Extract the (X, Y) coordinate from the center of the cell holding the provided text.  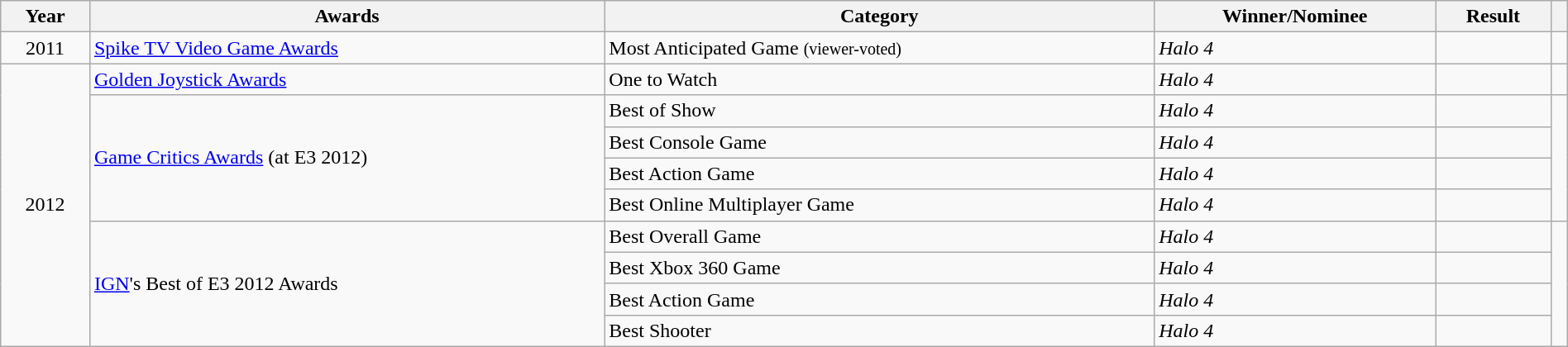
Year (45, 17)
2011 (45, 48)
Best Shooter (880, 330)
One to Watch (880, 79)
Game Critics Awards (at E3 2012) (347, 158)
Best Online Multiplayer Game (880, 205)
Best Overall Game (880, 236)
Best Console Game (880, 142)
Spike TV Video Game Awards (347, 48)
2012 (45, 205)
Most Anticipated Game (viewer-voted) (880, 48)
Result (1494, 17)
Golden Joystick Awards (347, 79)
Best of Show (880, 111)
IGN's Best of E3 2012 Awards (347, 283)
Winner/Nominee (1295, 17)
Best Xbox 360 Game (880, 268)
Category (880, 17)
Awards (347, 17)
